Return [X, Y] of the center of cell containing provided text 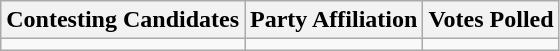
Party Affiliation [334, 20]
Contesting Candidates [123, 20]
Votes Polled [491, 20]
